Detect which cell encompasses the target text, then output its (X, Y) center coordinate. 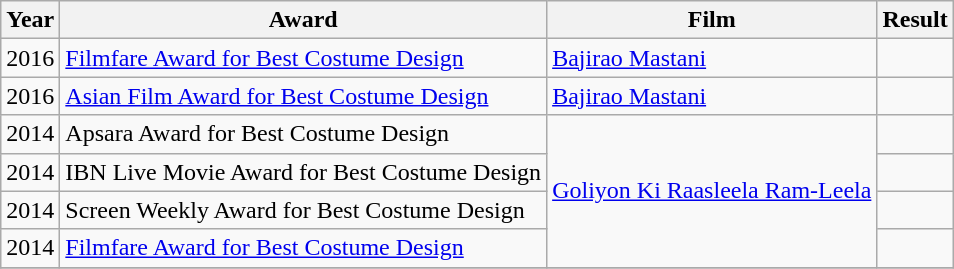
Film (712, 20)
Award (304, 20)
Apsara Award for Best Costume Design (304, 134)
Screen Weekly Award for Best Costume Design (304, 210)
Asian Film Award for Best Costume Design (304, 96)
Result (915, 20)
Goliyon Ki Raasleela Ram-Leela (712, 191)
Year (30, 20)
IBN Live Movie Award for Best Costume Design (304, 172)
